Detect which cell encompasses the target text, then output its [X, Y] center coordinate. 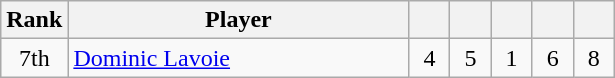
5 [470, 58]
Dominic Lavoie [238, 58]
8 [594, 58]
Rank [34, 20]
1 [512, 58]
7th [34, 58]
6 [552, 58]
Player [238, 20]
4 [430, 58]
